Scan for the cell matching the given text and deliver its (x, y) coordinate at center. 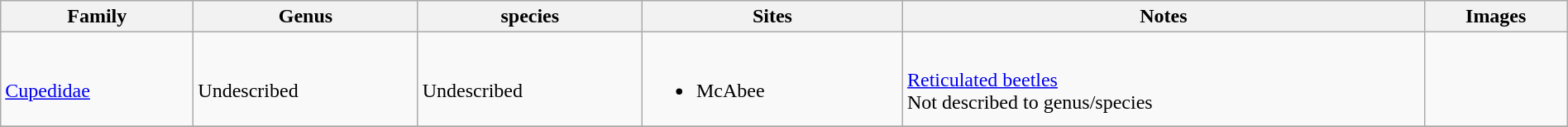
Images (1495, 17)
Cupedidae (98, 80)
species (529, 17)
Reticulated beetlesNot described to genus/species (1164, 80)
McAbee (772, 80)
Family (98, 17)
Notes (1164, 17)
Sites (772, 17)
Genus (306, 17)
